Detect which cell encompasses the target text, then output its (x, y) center coordinate. 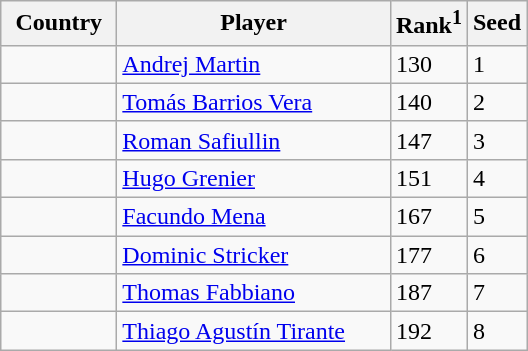
Dominic Stricker (254, 255)
2 (496, 102)
177 (428, 255)
Roman Safiullin (254, 140)
151 (428, 178)
Country (59, 24)
Andrej Martin (254, 64)
Seed (496, 24)
167 (428, 217)
4 (496, 178)
5 (496, 217)
6 (496, 255)
Facundo Mena (254, 217)
140 (428, 102)
Player (254, 24)
147 (428, 140)
1 (496, 64)
Rank1 (428, 24)
7 (496, 293)
192 (428, 331)
Tomás Barrios Vera (254, 102)
187 (428, 293)
Hugo Grenier (254, 178)
3 (496, 140)
8 (496, 331)
Thiago Agustín Tirante (254, 331)
Thomas Fabbiano (254, 293)
130 (428, 64)
